Identify which cell holds the provided text, then report its (x, y) central coordinate. 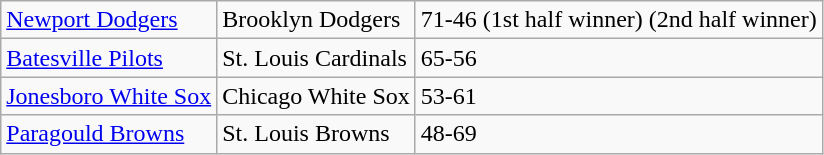
48-69 (618, 134)
Brooklyn Dodgers (316, 20)
Chicago White Sox (316, 96)
53-61 (618, 96)
Jonesboro White Sox (109, 96)
65-56 (618, 58)
71-46 (1st half winner) (2nd half winner) (618, 20)
St. Louis Browns (316, 134)
Batesville Pilots (109, 58)
St. Louis Cardinals (316, 58)
Newport Dodgers (109, 20)
Paragould Browns (109, 134)
